Provide the (X, Y) coordinate of the cell's center where the given text is located.  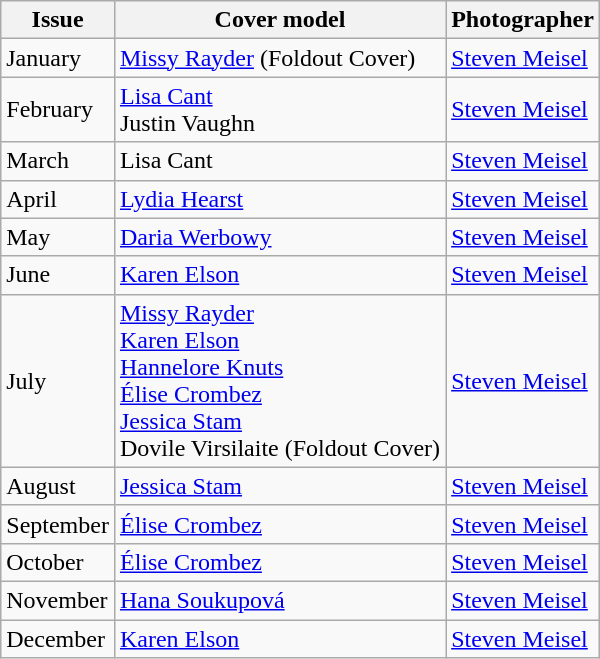
July (58, 380)
March (58, 161)
Jessica Stam (280, 486)
November (58, 600)
Lisa Cant (280, 161)
May (58, 237)
April (58, 199)
Cover model (280, 20)
Issue (58, 20)
August (58, 486)
Missy Rayder (Foldout Cover) (280, 58)
Daria Werbowy (280, 237)
January (58, 58)
Hana Soukupová (280, 600)
Photographer (523, 20)
October (58, 562)
June (58, 275)
Lisa Cant Justin Vaughn (280, 110)
Lydia Hearst (280, 199)
December (58, 639)
September (58, 524)
February (58, 110)
Missy RayderKaren ElsonHannelore KnutsÉlise CrombezJessica StamDovile Virsilaite (Foldout Cover) (280, 380)
